Determine the (X, Y) coordinate at the center of the cell enclosing the given text.  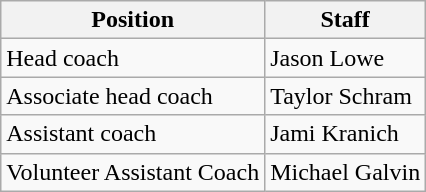
Assistant coach (133, 134)
Taylor Schram (346, 96)
Position (133, 20)
Michael Galvin (346, 172)
Associate head coach (133, 96)
Head coach (133, 58)
Jason Lowe (346, 58)
Volunteer Assistant Coach (133, 172)
Staff (346, 20)
Jami Kranich (346, 134)
